Output the [x, y] coordinate of the center of the cell containing the given text.  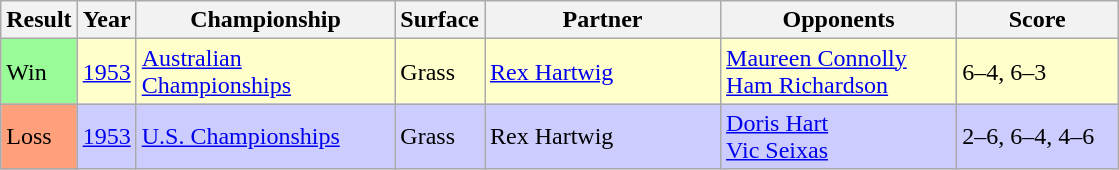
Opponents [839, 20]
Surface [440, 20]
Loss [39, 136]
Win [39, 72]
6–4, 6–3 [1038, 72]
Australian Championships [266, 72]
U.S. Championships [266, 136]
Championship [266, 20]
Maureen Connolly Ham Richardson [839, 72]
Year [106, 20]
Score [1038, 20]
Partner [602, 20]
Result [39, 20]
Doris Hart Vic Seixas [839, 136]
2–6, 6–4, 4–6 [1038, 136]
